Find where the given text appears and provide that cell's center as [X, Y] coordinate. 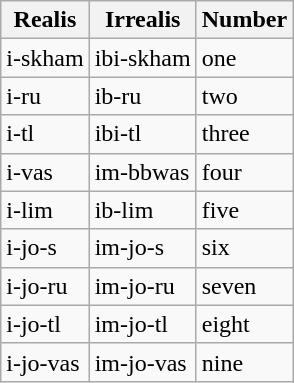
six [244, 248]
i-vas [45, 172]
Irrealis [142, 20]
i-lim [45, 210]
i-jo-vas [45, 362]
ib-lim [142, 210]
im-bbwas [142, 172]
four [244, 172]
one [244, 58]
two [244, 96]
i-jo-tl [45, 324]
i-tl [45, 134]
ib-ru [142, 96]
ibi-tl [142, 134]
ibi-skham [142, 58]
im-jo-ru [142, 286]
Number [244, 20]
im-jo-s [142, 248]
seven [244, 286]
five [244, 210]
i-jo-ru [45, 286]
im-jo-tl [142, 324]
i-ru [45, 96]
Realis [45, 20]
three [244, 134]
eight [244, 324]
nine [244, 362]
im-jo-vas [142, 362]
i-jo-s [45, 248]
i-skham [45, 58]
